Locate the cell with the specified text and output its (x, y) center coordinate. 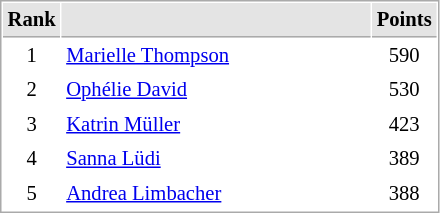
5 (32, 194)
Ophélie David (216, 90)
389 (404, 158)
Katrin Müller (216, 124)
388 (404, 194)
4 (32, 158)
2 (32, 90)
Sanna Lüdi (216, 158)
530 (404, 90)
3 (32, 124)
Andrea Limbacher (216, 194)
423 (404, 124)
590 (404, 56)
Points (404, 20)
Marielle Thompson (216, 56)
1 (32, 56)
Rank (32, 20)
